From the cell containing the given text, extract its center point as (X, Y) coordinate. 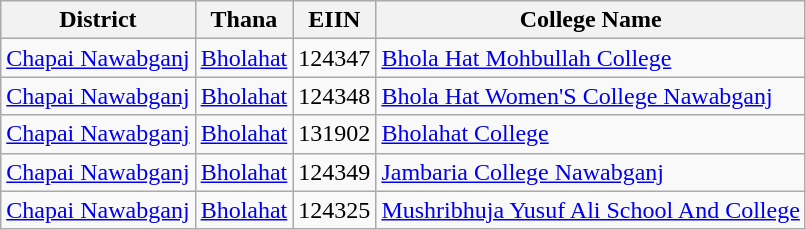
District (98, 20)
EIIN (334, 20)
Mushribhuja Yusuf Ali School And College (591, 210)
Bhola Hat Mohbullah College (591, 58)
124348 (334, 96)
124347 (334, 58)
College Name (591, 20)
Bholahat College (591, 134)
Thana (244, 20)
Bhola Hat Women'S College Nawabganj (591, 96)
131902 (334, 134)
Jambaria College Nawabganj (591, 172)
124349 (334, 172)
124325 (334, 210)
